Locate the cell with the specified text and output its [X, Y] center coordinate. 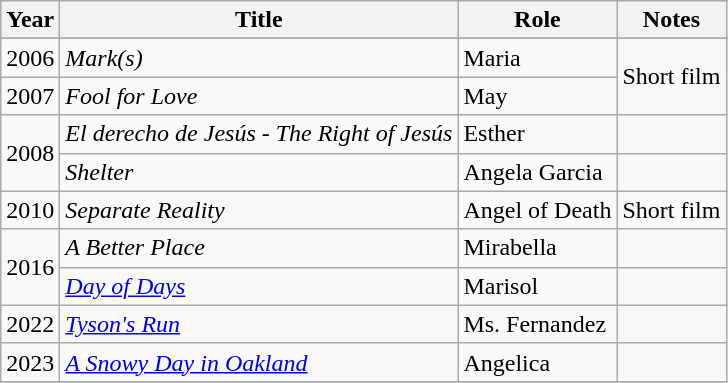
Shelter [259, 172]
A Snowy Day in Oakland [259, 362]
Tyson's Run [259, 324]
Angela Garcia [538, 172]
Title [259, 20]
2016 [30, 267]
Mirabella [538, 248]
May [538, 96]
2023 [30, 362]
Fool for Love [259, 96]
Mark(s) [259, 58]
El derecho de Jesús - The Right of Jesús [259, 134]
Year [30, 20]
Maria [538, 58]
2006 [30, 58]
Marisol [538, 286]
Separate Reality [259, 210]
2010 [30, 210]
Day of Days [259, 286]
Angelica [538, 362]
2008 [30, 153]
A Better Place [259, 248]
Angel of Death [538, 210]
2022 [30, 324]
Role [538, 20]
Esther [538, 134]
Notes [672, 20]
2007 [30, 96]
Ms. Fernandez [538, 324]
